For the text-containing cell, return its midpoint in (X, Y) coordinate format. 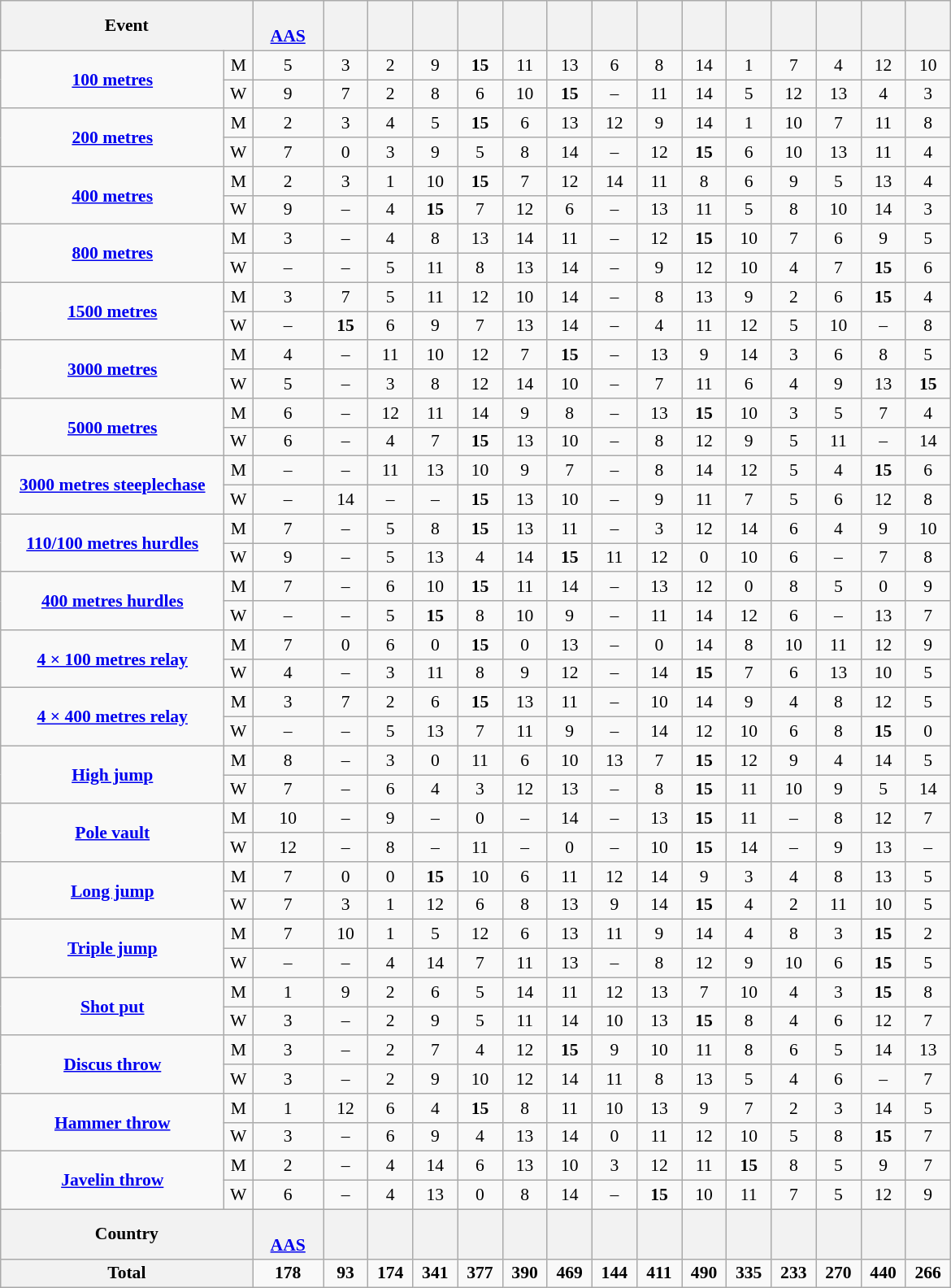
Total (127, 1273)
335 (749, 1273)
174 (390, 1273)
266 (928, 1273)
390 (525, 1273)
490 (704, 1273)
4 × 100 metres relay (112, 659)
1500 metres (112, 311)
Long jump (112, 891)
Pole vault (112, 833)
5000 metres (112, 428)
Country (127, 1234)
Shot put (112, 1007)
Discus throw (112, 1065)
440 (883, 1273)
Triple jump (112, 948)
270 (839, 1273)
233 (793, 1273)
3000 metres (112, 369)
400 metres (112, 195)
411 (658, 1273)
110/100 metres hurdles (112, 543)
3000 metres steeplechase (112, 485)
144 (614, 1273)
4 × 400 metres relay (112, 717)
200 metres (112, 138)
469 (569, 1273)
341 (436, 1273)
400 metres hurdles (112, 602)
377 (480, 1273)
High jump (112, 774)
178 (288, 1273)
100 metres (112, 80)
Javelin throw (112, 1181)
Hammer throw (112, 1122)
93 (346, 1273)
800 metres (112, 254)
Event (127, 26)
